Determine the [x, y] coordinate at the center of the cell enclosing the given text.  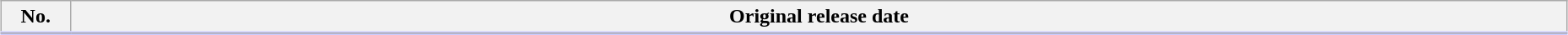
Original release date [819, 17]
No. [35, 17]
